Search for the cell housing the specified text and yield its [X, Y] center coordinate. 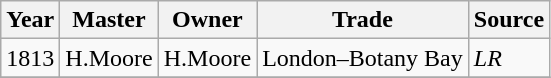
LR [508, 58]
Trade [363, 20]
Year [30, 20]
1813 [30, 58]
Master [109, 20]
London–Botany Bay [363, 58]
Owner [207, 20]
Source [508, 20]
